Return the (x, y) coordinate for the center point of the cell that contains the specified text.  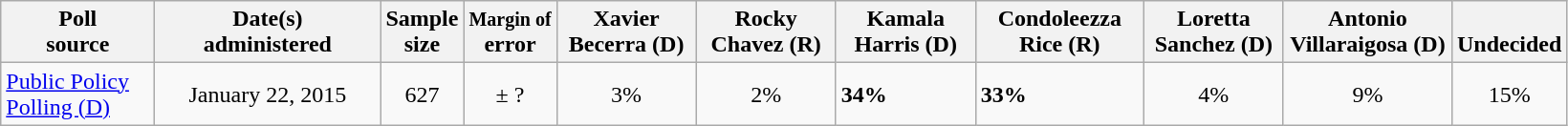
627 (423, 94)
January 22, 2015 (268, 94)
± ? (511, 94)
Pollsource (78, 32)
Public Policy Polling (D) (78, 94)
Date(s)administered (268, 32)
Samplesize (423, 32)
33% (1059, 94)
2% (766, 94)
3% (626, 94)
AntonioVillaraigosa (D) (1367, 32)
15% (1509, 94)
RockyChavez (R) (766, 32)
Margin oferror (511, 32)
CondoleezzaRice (R) (1059, 32)
34% (905, 94)
XavierBecerra (D) (626, 32)
4% (1213, 94)
LorettaSanchez (D) (1213, 32)
9% (1367, 94)
KamalaHarris (D) (905, 32)
Undecided (1509, 32)
